Detect which cell encompasses the target text, then output its [x, y] center coordinate. 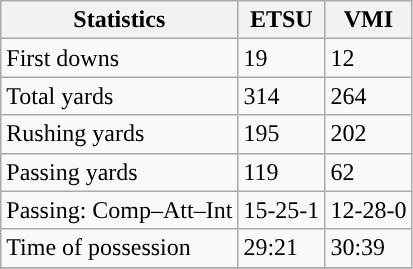
29:21 [282, 248]
119 [282, 172]
12-28-0 [368, 210]
12 [368, 58]
Passing yards [120, 172]
Statistics [120, 20]
15-25-1 [282, 210]
202 [368, 134]
195 [282, 134]
Time of possession [120, 248]
ETSU [282, 20]
Passing: Comp–Att–Int [120, 210]
62 [368, 172]
314 [282, 96]
264 [368, 96]
First downs [120, 58]
Rushing yards [120, 134]
Total yards [120, 96]
VMI [368, 20]
30:39 [368, 248]
19 [282, 58]
